Extract the [x, y] coordinate from the center of the cell holding the provided text.  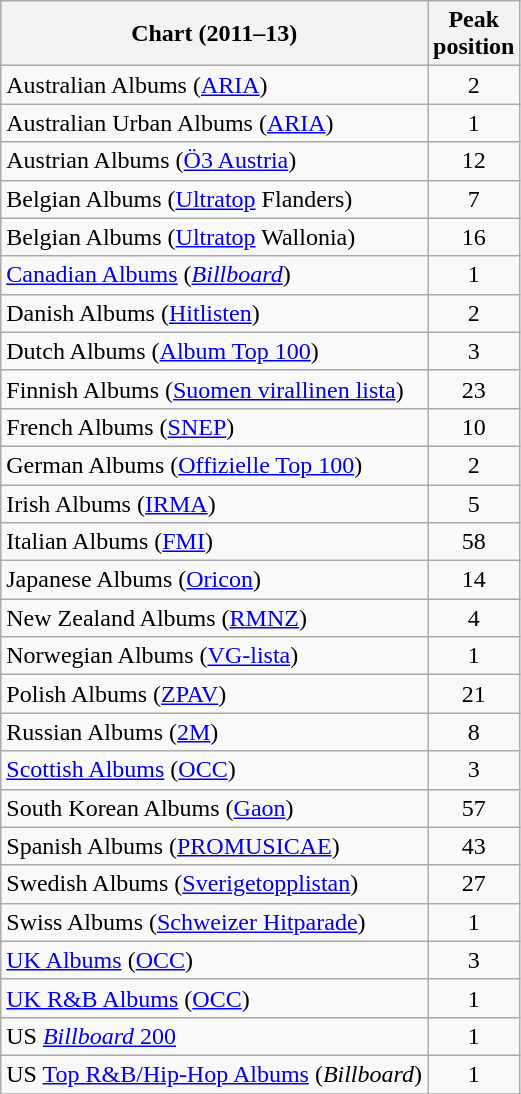
21 [474, 694]
Italian Albums (FMI) [214, 542]
Scottish Albums (OCC) [214, 770]
Russian Albums (2M) [214, 732]
8 [474, 732]
Swiss Albums (Schweizer Hitparade) [214, 922]
Australian Urban Albums (ARIA) [214, 123]
10 [474, 427]
Austrian Albums (Ö3 Austria) [214, 161]
Finnish Albums (Suomen virallinen lista) [214, 389]
Chart (2011–13) [214, 34]
Norwegian Albums (VG-lista) [214, 656]
Polish Albums (ZPAV) [214, 694]
12 [474, 161]
US Billboard 200 [214, 1036]
5 [474, 503]
French Albums (SNEP) [214, 427]
Belgian Albums (Ultratop Wallonia) [214, 237]
German Albums (Offizielle Top 100) [214, 465]
27 [474, 884]
UK Albums (OCC) [214, 960]
New Zealand Albums (RMNZ) [214, 618]
Danish Albums (Hitlisten) [214, 313]
Spanish Albums (PROMUSICAE) [214, 846]
43 [474, 846]
16 [474, 237]
Swedish Albums (Sverigetopplistan) [214, 884]
7 [474, 199]
14 [474, 580]
58 [474, 542]
Japanese Albums (Oricon) [214, 580]
Belgian Albums (Ultratop Flanders) [214, 199]
US Top R&B/Hip-Hop Albums (Billboard) [214, 1074]
Canadian Albums (Billboard) [214, 275]
UK R&B Albums (OCC) [214, 998]
Peakposition [474, 34]
Australian Albums (ARIA) [214, 85]
23 [474, 389]
57 [474, 808]
4 [474, 618]
Dutch Albums (Album Top 100) [214, 351]
South Korean Albums (Gaon) [214, 808]
Irish Albums (IRMA) [214, 503]
